Scan for the cell matching the given text and deliver its (X, Y) coordinate at center. 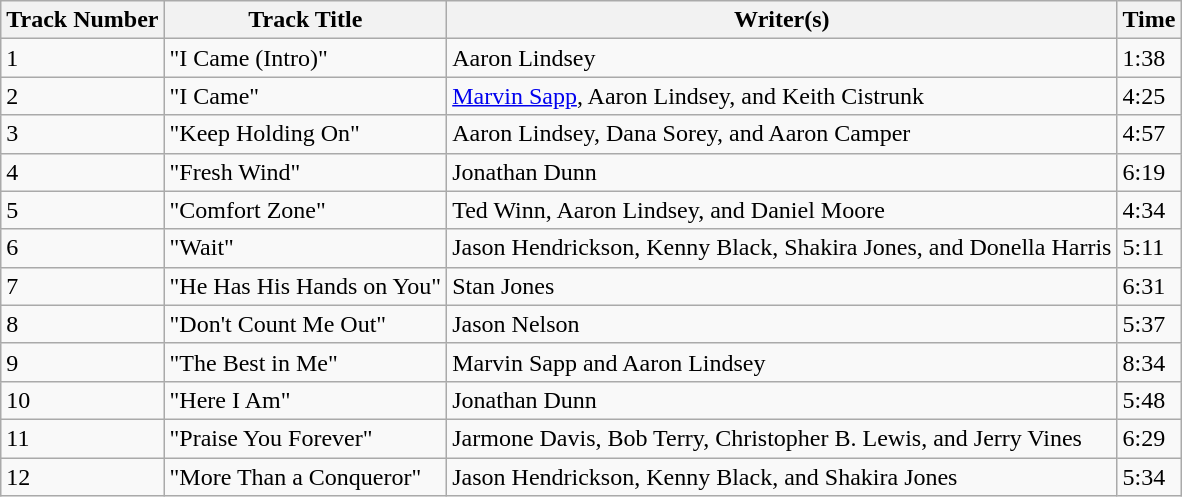
Aaron Lindsey, Dana Sorey, and Aaron Camper (782, 134)
"Comfort Zone" (306, 210)
Track Title (306, 20)
11 (82, 438)
"Don't Count Me Out" (306, 324)
12 (82, 477)
Stan Jones (782, 286)
7 (82, 286)
8:34 (1149, 362)
Writer(s) (782, 20)
10 (82, 400)
"The Best in Me" (306, 362)
6:29 (1149, 438)
6:31 (1149, 286)
"I Came (Intro)" (306, 58)
4:57 (1149, 134)
Time (1149, 20)
5 (82, 210)
3 (82, 134)
"Fresh Wind" (306, 172)
"Here I Am" (306, 400)
4 (82, 172)
6 (82, 248)
9 (82, 362)
Ted Winn, Aaron Lindsey, and Daniel Moore (782, 210)
Jason Hendrickson, Kenny Black, Shakira Jones, and Donella Harris (782, 248)
"He Has His Hands on You" (306, 286)
1 (82, 58)
2 (82, 96)
"Keep Holding On" (306, 134)
"More Than a Conqueror" (306, 477)
Marvin Sapp and Aaron Lindsey (782, 362)
Jason Hendrickson, Kenny Black, and Shakira Jones (782, 477)
Jason Nelson (782, 324)
Marvin Sapp, Aaron Lindsey, and Keith Cistrunk (782, 96)
Jarmone Davis, Bob Terry, Christopher B. Lewis, and Jerry Vines (782, 438)
"Wait" (306, 248)
6:19 (1149, 172)
4:25 (1149, 96)
5:37 (1149, 324)
5:48 (1149, 400)
Aaron Lindsey (782, 58)
Track Number (82, 20)
"Praise You Forever" (306, 438)
"I Came" (306, 96)
1:38 (1149, 58)
4:34 (1149, 210)
5:34 (1149, 477)
8 (82, 324)
5:11 (1149, 248)
